Provide the (x, y) coordinate of the cell's center where the given text is located.  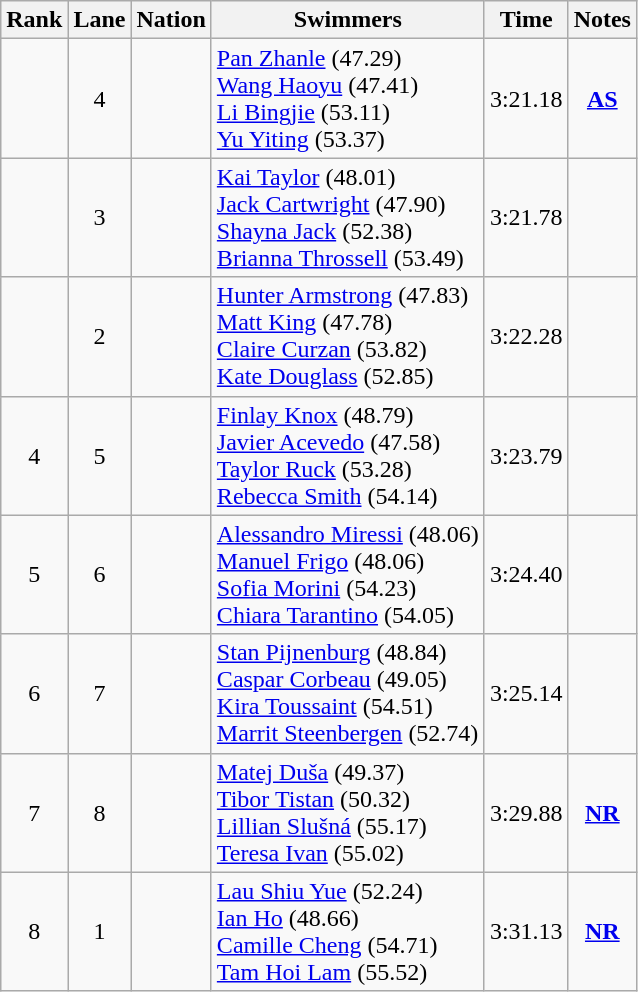
AS (602, 98)
Rank (34, 20)
1 (100, 932)
Finlay Knox (48.79)Javier Acevedo (47.58)Taylor Ruck (53.28)Rebecca Smith (54.14) (348, 456)
3:21.78 (526, 218)
2 (100, 336)
3:21.18 (526, 98)
Swimmers (348, 20)
Lau Shiu Yue (52.24)Ian Ho (48.66)Camille Cheng (54.71)Tam Hoi Lam (55.52) (348, 932)
Stan Pijnenburg (48.84)Caspar Corbeau (49.05)Kira Toussaint (54.51)Marrit Steenbergen (52.74) (348, 694)
Matej Duša (49.37)Tibor Tistan (50.32)Lillian Slušná (55.17)Teresa Ivan (55.02) (348, 812)
3:31.13 (526, 932)
Notes (602, 20)
3:22.28 (526, 336)
3:29.88 (526, 812)
Nation (171, 20)
3:24.40 (526, 574)
Hunter Armstrong (47.83)Matt King (47.78)Claire Curzan (53.82)Kate Douglass (52.85) (348, 336)
Pan Zhanle (47.29)Wang Haoyu (47.41)Li Bingjie (53.11)Yu Yiting (53.37) (348, 98)
3:23.79 (526, 456)
Lane (100, 20)
Alessandro Miressi (48.06)Manuel Frigo (48.06)Sofia Morini (54.23)Chiara Tarantino (54.05) (348, 574)
3 (100, 218)
Time (526, 20)
3:25.14 (526, 694)
Kai Taylor (48.01)Jack Cartwright (47.90)Shayna Jack (52.38)Brianna Throssell (53.49) (348, 218)
